Return (X, Y) of the center of cell containing provided text 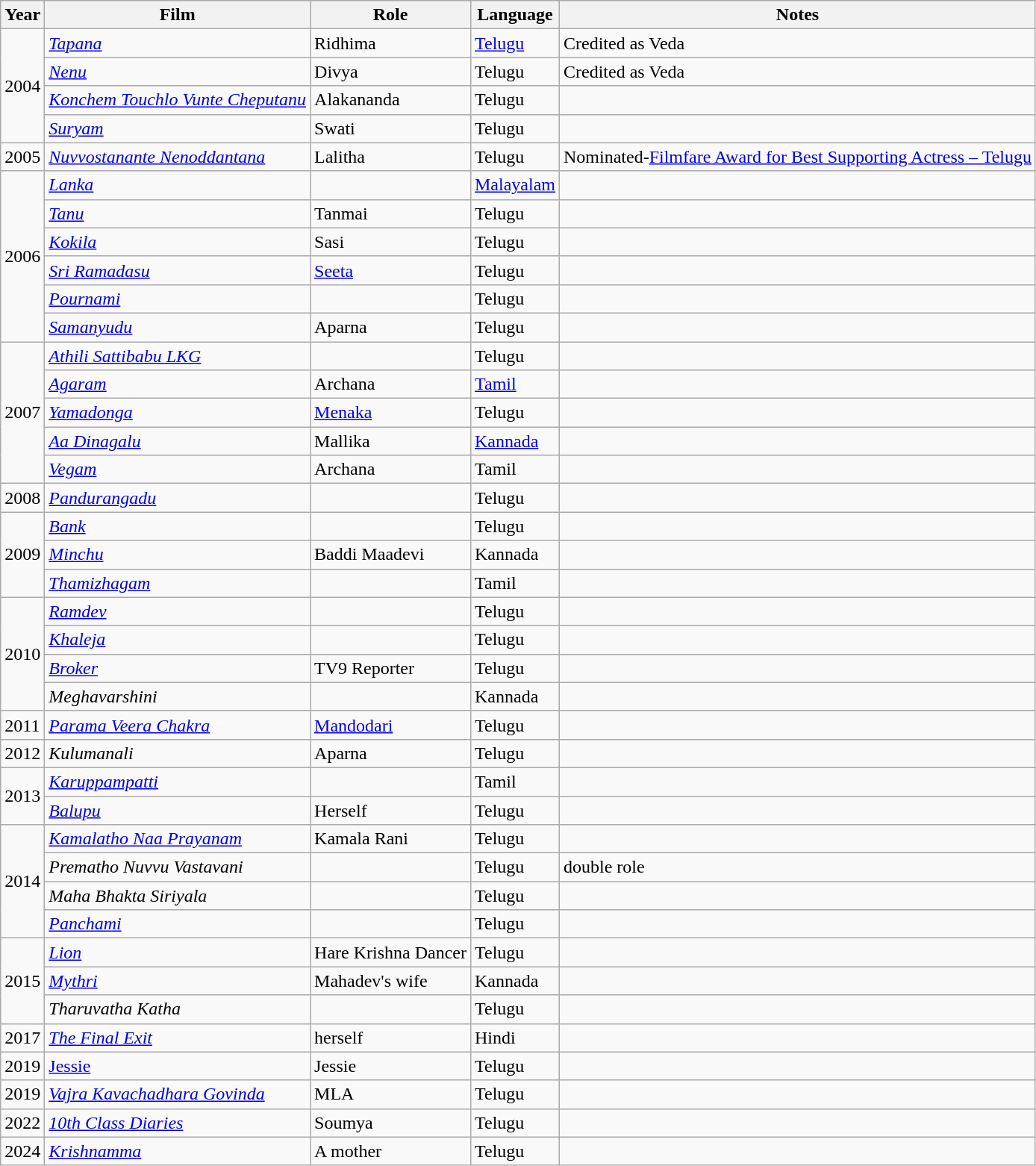
Meghavarshini (178, 696)
Vegam (178, 470)
2024 (22, 1151)
Mahadev's wife (391, 981)
2006 (22, 256)
double role (798, 867)
Role (391, 15)
2008 (22, 498)
Nominated-Filmfare Award for Best Supporting Actress – Telugu (798, 157)
2009 (22, 555)
2010 (22, 654)
Lanka (178, 185)
Mallika (391, 441)
Kamalatho Naa Prayanam (178, 839)
2022 (22, 1123)
2007 (22, 413)
2013 (22, 796)
Sasi (391, 242)
The Final Exit (178, 1038)
Pandurangadu (178, 498)
Samanyudu (178, 327)
Karuppampatti (178, 782)
MLA (391, 1094)
Year (22, 15)
Soumya (391, 1123)
Konchem Touchlo Vunte Cheputanu (178, 100)
Hare Krishna Dancer (391, 953)
Prematho Nuvvu Vastavani (178, 867)
Pournami (178, 299)
Vajra Kavachadhara Govinda (178, 1094)
2012 (22, 753)
Bank (178, 526)
Swati (391, 128)
2004 (22, 86)
Balupu (178, 810)
Divya (391, 72)
2017 (22, 1038)
Minchu (178, 555)
Menaka (391, 413)
Athili Sattibabu LKG (178, 356)
Tharuvatha Katha (178, 1009)
Nuvvostanante Nenoddantana (178, 157)
Herself (391, 810)
Hindi (515, 1038)
Malayalam (515, 185)
Tapana (178, 43)
Broker (178, 668)
Krishnamma (178, 1151)
Khaleja (178, 640)
Aa Dinagalu (178, 441)
Maha Bhakta Siriyala (178, 896)
herself (391, 1038)
Alakananda (391, 100)
Mythri (178, 981)
Sri Ramadasu (178, 270)
2015 (22, 981)
2011 (22, 725)
Kulumanali (178, 753)
Seeta (391, 270)
2005 (22, 157)
Kokila (178, 242)
2014 (22, 882)
Language (515, 15)
10th Class Diaries (178, 1123)
Ramdev (178, 611)
Tanu (178, 213)
Agaram (178, 384)
A mother (391, 1151)
Kamala Rani (391, 839)
Baddi Maadevi (391, 555)
TV9 Reporter (391, 668)
Panchami (178, 924)
Ridhima (391, 43)
Suryam (178, 128)
Parama Veera Chakra (178, 725)
Lion (178, 953)
Film (178, 15)
Tanmai (391, 213)
Notes (798, 15)
Nenu (178, 72)
Thamizhagam (178, 583)
Lalitha (391, 157)
Mandodari (391, 725)
Yamadonga (178, 413)
